Return [x, y] of the center of cell containing provided text 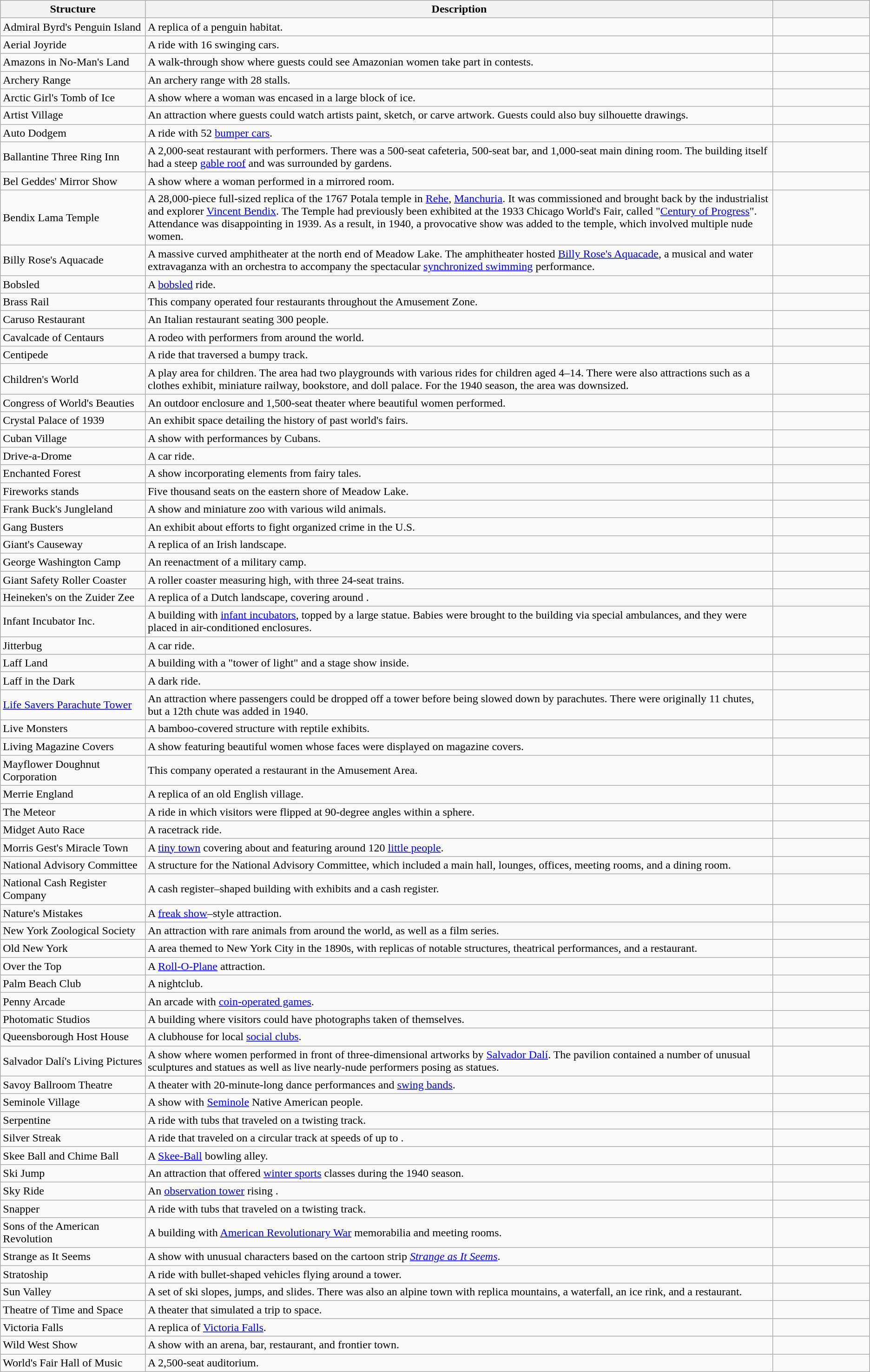
An archery range with 28 stalls. [459, 80]
Admiral Byrd's Penguin Island [73, 27]
Sons of the American Revolution [73, 1233]
National Advisory Committee [73, 865]
A cash register–shaped building with exhibits and a cash register. [459, 889]
A replica of an Irish landscape. [459, 544]
Photomatic Studios [73, 1019]
Jitterbug [73, 646]
Merrie England [73, 794]
Sky Ride [73, 1191]
National Cash Register Company [73, 889]
A show with unusual characters based on the cartoon strip Strange as It Seems. [459, 1257]
A rodeo with performers from around the world. [459, 337]
A ride with bullet-shaped vehicles flying around a tower. [459, 1274]
Giant's Causeway [73, 544]
Seminole Village [73, 1102]
An attraction with rare animals from around the world, as well as a film series. [459, 931]
George Washington Camp [73, 562]
A replica of a Dutch landscape, covering around . [459, 598]
Bel Geddes' Mirror Show [73, 181]
Structure [73, 9]
Palm Beach Club [73, 984]
A ride that traversed a bumpy track. [459, 355]
A show where a woman performed in a mirrored room. [459, 181]
A tiny town covering about and featuring around 120 little people. [459, 847]
This company operated four restaurants throughout the Amusement Zone. [459, 302]
Serpentine [73, 1120]
An exhibit about efforts to fight organized crime in the U.S. [459, 527]
A walk-through show where guests could see Amazonian women take part in contests. [459, 62]
A ride in which visitors were flipped at 90-degree angles within a sphere. [459, 812]
A structure for the National Advisory Committee, which included a main hall, lounges, offices, meeting rooms, and a dining room. [459, 865]
A building with a "tower of light" and a stage show inside. [459, 663]
Aerial Joyride [73, 45]
Victoria Falls [73, 1327]
This company operated a restaurant in the Amusement Area. [459, 771]
Penny Arcade [73, 1002]
Laff Land [73, 663]
Bendix Lama Temple [73, 218]
An outdoor enclosure and 1,500-seat theater where beautiful women performed. [459, 403]
An arcade with coin-operated games. [459, 1002]
A show and miniature zoo with various wild animals. [459, 509]
A Roll-O-Plane attraction. [459, 966]
A show incorporating elements from fairy tales. [459, 474]
Strange as It Seems [73, 1257]
A roller coaster measuring high, with three 24-seat trains. [459, 580]
Theatre of Time and Space [73, 1310]
An Italian restaurant seating 300 people. [459, 320]
Congress of World's Beauties [73, 403]
Gang Busters [73, 527]
Stratoship [73, 1274]
A show with an arena, bar, restaurant, and frontier town. [459, 1345]
Billy Rose's Aquacade [73, 260]
Laff in the Dark [73, 681]
Salvador Dalí's Living Pictures [73, 1061]
Midget Auto Race [73, 830]
Sun Valley [73, 1292]
A Skee-Ball bowling alley. [459, 1155]
Wild West Show [73, 1345]
Bobsled [73, 284]
A ride that traveled on a circular track at speeds of up to . [459, 1138]
An attraction that offered winter sports classes during the 1940 season. [459, 1173]
Living Magazine Covers [73, 746]
An attraction where guests could watch artists paint, sketch, or carve artwork. Guests could also buy silhouette drawings. [459, 115]
A show with Seminole Native American people. [459, 1102]
World's Fair Hall of Music [73, 1363]
Brass Rail [73, 302]
A building where visitors could have photographs taken of themselves. [459, 1019]
Life Savers Parachute Tower [73, 705]
A replica of Victoria Falls. [459, 1327]
An observation tower rising . [459, 1191]
Auto Dodgem [73, 133]
A area themed to New York City in the 1890s, with replicas of notable structures, theatrical performances, and a restaurant. [459, 949]
Frank Buck's Jungleland [73, 509]
A dark ride. [459, 681]
A bobsled ride. [459, 284]
Nature's Mistakes [73, 913]
Live Monsters [73, 729]
Fireworks stands [73, 491]
Description [459, 9]
A show with performances by Cubans. [459, 438]
Cavalcade of Centaurs [73, 337]
Silver Streak [73, 1138]
Morris Gest's Miracle Town [73, 847]
A clubhouse for local social clubs. [459, 1037]
A ride with 16 swinging cars. [459, 45]
Ski Jump [73, 1173]
A freak show–style attraction. [459, 913]
Snapper [73, 1209]
A bamboo-covered structure with reptile exhibits. [459, 729]
Heineken's on the Zuider Zee [73, 598]
A theater with 20-minute-long dance performances and swing bands. [459, 1085]
A nightclub. [459, 984]
An exhibit space detailing the history of past world's fairs. [459, 421]
Crystal Palace of 1939 [73, 421]
The Meteor [73, 812]
A replica of a penguin habitat. [459, 27]
A racetrack ride. [459, 830]
Savoy Ballroom Theatre [73, 1085]
A show where a woman was encased in a large block of ice. [459, 98]
Ballantine Three Ring Inn [73, 157]
Drive-a-Drome [73, 456]
Mayflower Doughnut Corporation [73, 771]
Archery Range [73, 80]
Skee Ball and Chime Ball [73, 1155]
An reenactment of a military camp. [459, 562]
Caruso Restaurant [73, 320]
Queensborough Host House [73, 1037]
A show featuring beautiful women whose faces were displayed on magazine covers. [459, 746]
A building with American Revolutionary War memorabilia and meeting rooms. [459, 1233]
Infant Incubator Inc. [73, 622]
Enchanted Forest [73, 474]
Over the Top [73, 966]
Arctic Girl's Tomb of Ice [73, 98]
A ride with 52 bumper cars. [459, 133]
Centipede [73, 355]
A replica of an old English village. [459, 794]
Artist Village [73, 115]
A set of ski slopes, jumps, and slides. There was also an alpine town with replica mountains, a waterfall, an ice rink, and a restaurant. [459, 1292]
Old New York [73, 949]
Cuban Village [73, 438]
Children's World [73, 379]
New York Zoological Society [73, 931]
A theater that simulated a trip to space. [459, 1310]
Five thousand seats on the eastern shore of Meadow Lake. [459, 491]
Giant Safety Roller Coaster [73, 580]
Amazons in No-Man's Land [73, 62]
A 2,500-seat auditorium. [459, 1363]
